Search for the cell housing the specified text and yield its (X, Y) center coordinate. 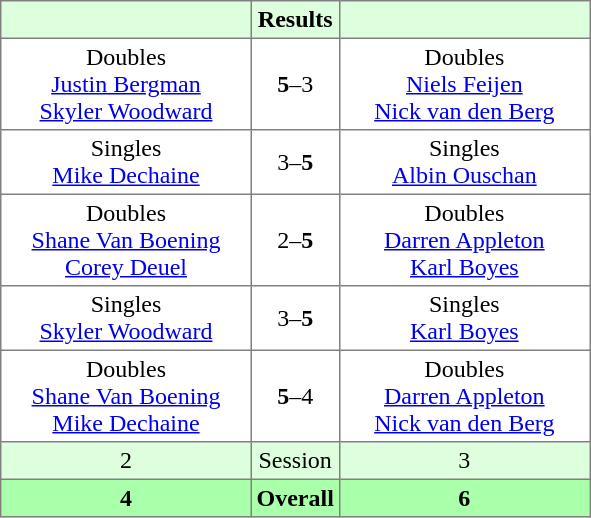
SinglesAlbin Ouschan (464, 162)
DoublesJustin BergmanSkyler Woodward (126, 84)
5–4 (295, 396)
3 (464, 461)
SinglesKarl Boyes (464, 318)
4 (126, 498)
DoublesDarren AppletonNick van den Berg (464, 396)
SinglesSkyler Woodward (126, 318)
5–3 (295, 84)
Overall (295, 498)
DoublesNiels FeijenNick van den Berg (464, 84)
2 (126, 461)
2–5 (295, 240)
Results (295, 20)
DoublesShane Van BoeningCorey Deuel (126, 240)
DoublesDarren AppletonKarl Boyes (464, 240)
6 (464, 498)
SinglesMike Dechaine (126, 162)
DoublesShane Van BoeningMike Dechaine (126, 396)
Session (295, 461)
